Scan for the cell matching the given text and deliver its (x, y) coordinate at center. 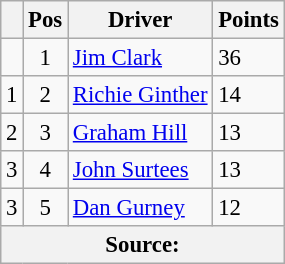
Dan Gurney (140, 208)
Driver (140, 20)
5 (46, 208)
12 (248, 208)
Source: (142, 245)
14 (248, 95)
36 (248, 58)
4 (46, 170)
Jim Clark (140, 58)
John Surtees (140, 170)
Pos (46, 20)
Graham Hill (140, 133)
Richie Ginther (140, 95)
Points (248, 20)
